Pinpoint the cell where the given text exists, returning its (X, Y) midpoint coordinate. 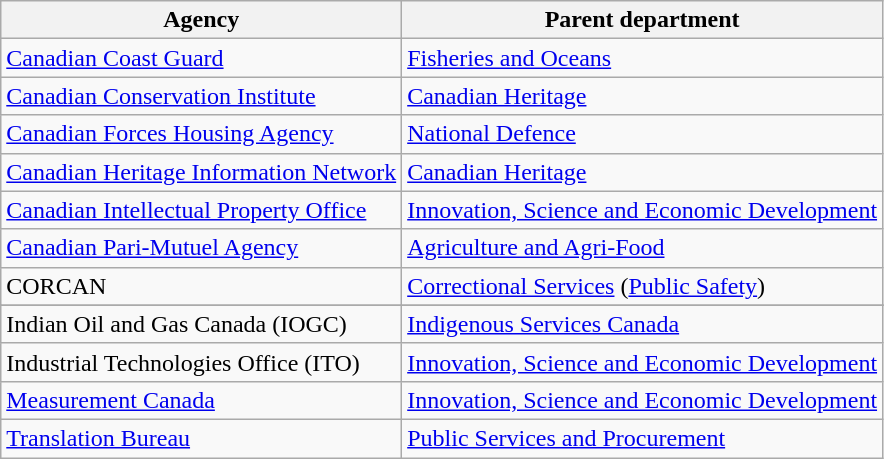
Indigenous Services Canada (642, 324)
Agency (202, 20)
Industrial Technologies Office (ITO) (202, 362)
Fisheries and Oceans (642, 58)
National Defence (642, 134)
Canadian Intellectual Property Office (202, 210)
CORCAN (202, 286)
Canadian Forces Housing Agency (202, 134)
Public Services and Procurement (642, 438)
Measurement Canada (202, 400)
Canadian Pari-Mutuel Agency (202, 248)
Canadian Heritage Information Network (202, 172)
Canadian Conservation Institute (202, 96)
Parent department (642, 20)
Correctional Services (Public Safety) (642, 286)
Agriculture and Agri-Food (642, 248)
Translation Bureau (202, 438)
Indian Oil and Gas Canada (IOGC) (202, 324)
Canadian Coast Guard (202, 58)
